Scan for the cell matching the given text and deliver its (x, y) coordinate at center. 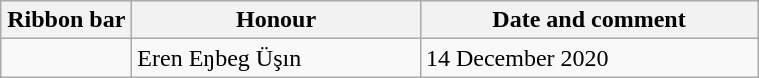
Ribbon bar (66, 20)
Date and comment (588, 20)
14 December 2020 (588, 58)
Honour (276, 20)
Eren Eŋbeg Üşın (276, 58)
